From the cell containing the given text, extract its center point as (X, Y) coordinate. 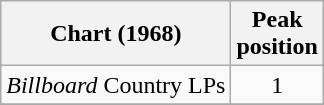
1 (277, 85)
Chart (1968) (116, 34)
Peakposition (277, 34)
Billboard Country LPs (116, 85)
